Capture the cell that displays the provided text and extract its (x, y) central coordinate. 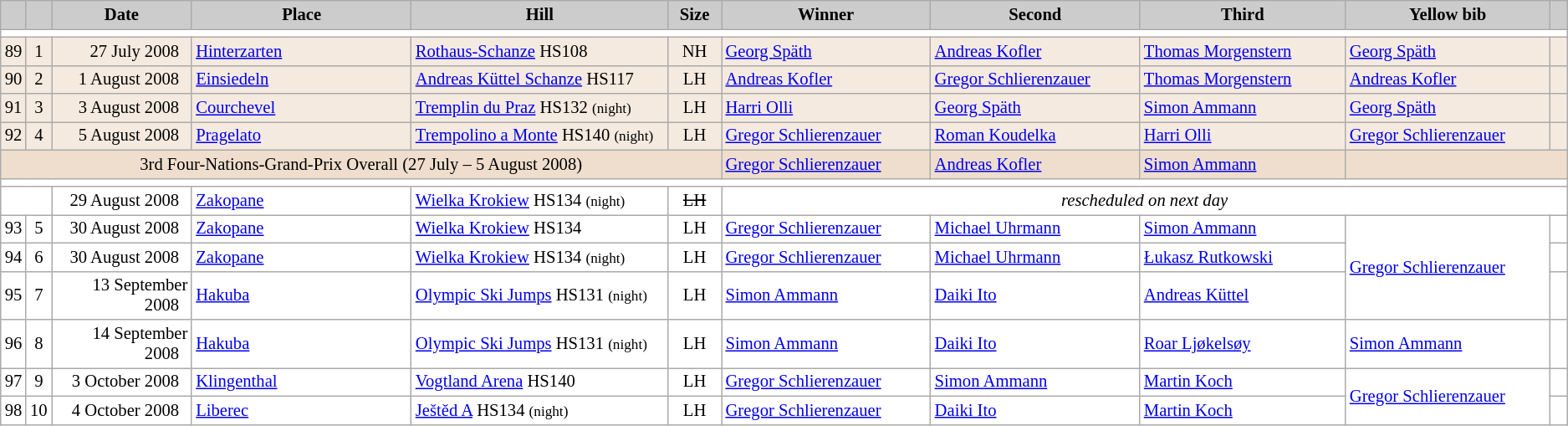
94 (13, 257)
Einsiedeln (301, 80)
6 (38, 257)
Date (122, 14)
Second (1035, 14)
rescheduled on next day (1145, 200)
Courchevel (301, 108)
89 (13, 51)
Roar Ljøkelsøy (1243, 344)
3 October 2008 (122, 382)
Wielka Krokiew HS134 (540, 228)
92 (13, 136)
Yellow bib (1448, 14)
8 (38, 344)
5 (38, 228)
Hinterzarten (301, 51)
Pragelato (301, 136)
5 August 2008 (122, 136)
4 (38, 136)
Hill (540, 14)
Trempolino a Monte HS140 (night) (540, 136)
93 (13, 228)
Ještěd A HS134 (night) (540, 410)
10 (38, 410)
Vogtland Arena HS140 (540, 382)
1 August 2008 (122, 80)
Rothaus-Schanze HS108 (540, 51)
Size (695, 14)
3 August 2008 (122, 108)
95 (13, 295)
3 (38, 108)
Place (301, 14)
2 (38, 80)
27 July 2008 (122, 51)
96 (13, 344)
3rd Four-Nations-Grand-Prix Overall (27 July – 5 August 2008) (361, 164)
Klingenthal (301, 382)
Andreas Küttel Schanze HS117 (540, 80)
4 October 2008 (122, 410)
7 (38, 295)
1 (38, 51)
98 (13, 410)
NH (695, 51)
14 September 2008 (122, 344)
Andreas Küttel (1243, 295)
9 (38, 382)
91 (13, 108)
Third (1243, 14)
97 (13, 382)
13 September 2008 (122, 295)
Liberec (301, 410)
29 August 2008 (122, 200)
Winner (826, 14)
Tremplin du Praz HS132 (night) (540, 108)
90 (13, 80)
Łukasz Rutkowski (1243, 257)
Roman Koudelka (1035, 136)
